Search for the cell housing the specified text and yield its (x, y) center coordinate. 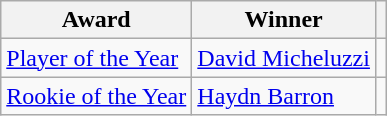
David Micheluzzi (284, 58)
Player of the Year (96, 58)
Award (96, 20)
Winner (284, 20)
Haydn Barron (284, 96)
Rookie of the Year (96, 96)
